Output the [x, y] coordinate of the center of the cell containing the given text.  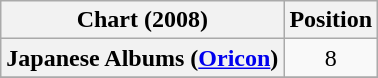
Chart (2008) [142, 20]
Position [331, 20]
8 [331, 58]
Japanese Albums (Oricon) [142, 58]
